Extract the [X, Y] coordinate from the center of the cell holding the provided text.  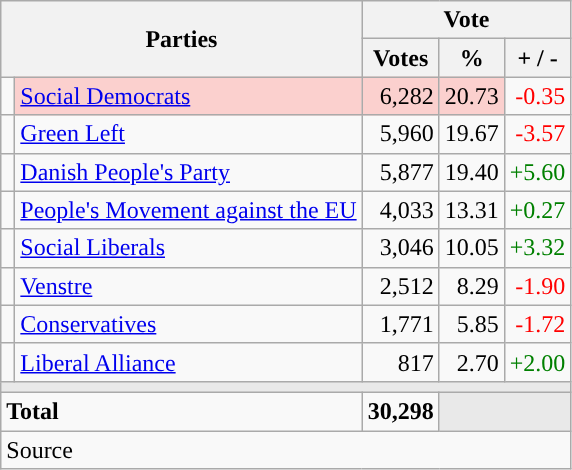
Social Democrats [188, 96]
+ / - [538, 58]
5.85 [472, 324]
+0.27 [538, 210]
Conservatives [188, 324]
Green Left [188, 134]
2,512 [400, 286]
19.67 [472, 134]
-3.57 [538, 134]
-1.72 [538, 324]
Venstre [188, 286]
+5.60 [538, 172]
30,298 [400, 411]
8.29 [472, 286]
19.40 [472, 172]
5,960 [400, 134]
3,046 [400, 248]
% [472, 58]
Danish People's Party [188, 172]
5,877 [400, 172]
Source [286, 449]
Votes [400, 58]
13.31 [472, 210]
4,033 [400, 210]
Social Liberals [188, 248]
6,282 [400, 96]
Liberal Alliance [188, 362]
+3.32 [538, 248]
1,771 [400, 324]
+2.00 [538, 362]
10.05 [472, 248]
817 [400, 362]
2.70 [472, 362]
-0.35 [538, 96]
Parties [182, 39]
Total [182, 411]
Vote [466, 20]
-1.90 [538, 286]
People's Movement against the EU [188, 210]
20.73 [472, 96]
